Locate the cell with the specified text and output its (x, y) center coordinate. 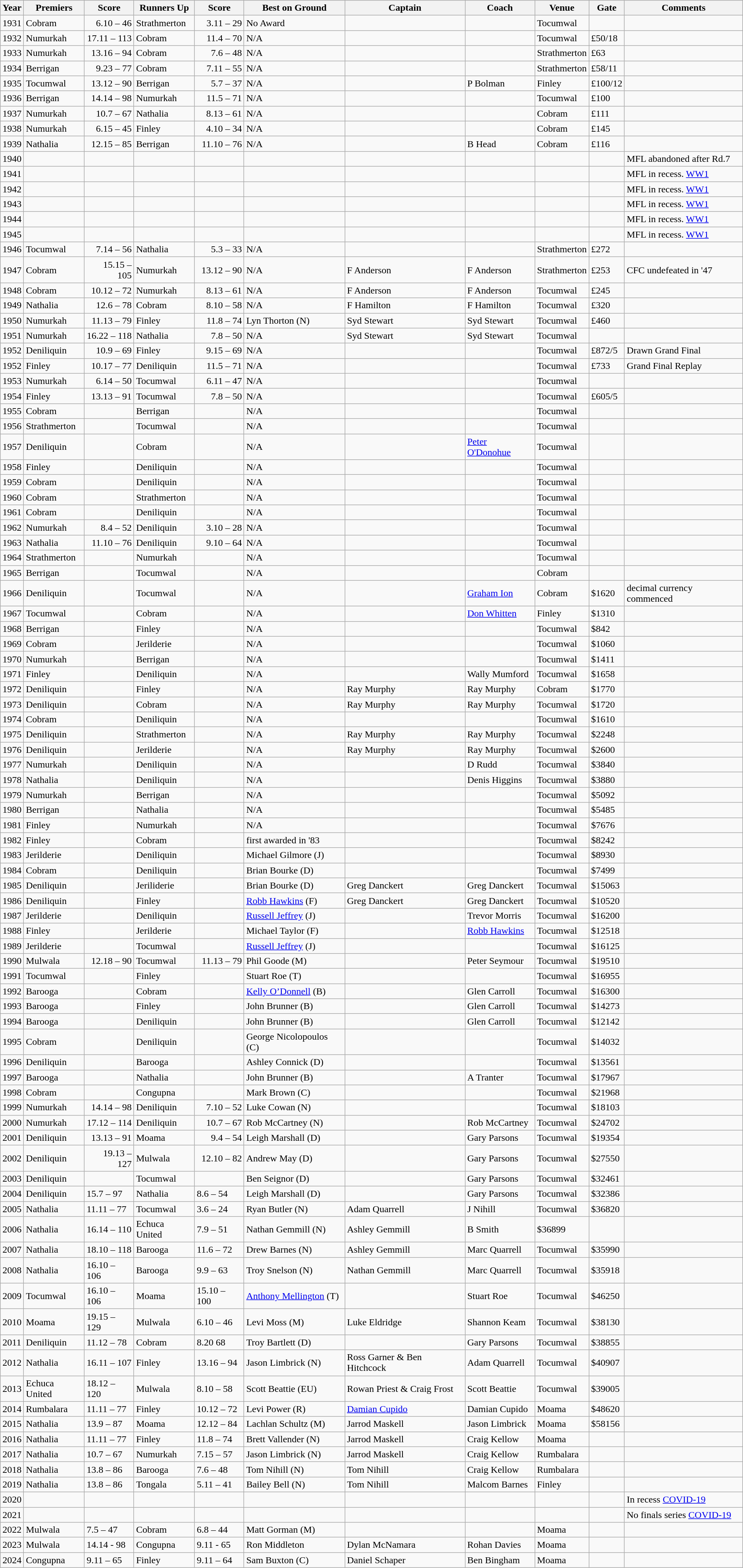
1975 (12, 735)
1961 (12, 512)
In recess COVID-19 (683, 1499)
£100 (607, 98)
$40907 (607, 1363)
1971 (12, 674)
7.10 – 52 (219, 1107)
1946 (12, 249)
Ben Bingham (500, 1560)
$18103 (607, 1107)
1951 (12, 336)
12.10 – 82 (219, 1158)
1963 (12, 543)
Best on Ground (295, 8)
Bailey Bell (N) (295, 1484)
1979 (12, 795)
Michael Taylor (F) (295, 931)
17.11 – 113 (110, 38)
1983 (12, 855)
Ashley Connick (D) (295, 1062)
Matt Gorman (M) (295, 1530)
1972 (12, 689)
2005 (12, 1209)
1986 (12, 900)
$7499 (607, 870)
7.15 – 57 (219, 1454)
1991 (12, 976)
$46250 (607, 1296)
1956 (12, 426)
$14273 (607, 1006)
11.6 – 72 (219, 1250)
$1658 (607, 674)
1950 (12, 321)
first awarded in '83 (295, 840)
Luke Eldridge (405, 1322)
1987 (12, 915)
$48620 (607, 1409)
1988 (12, 931)
$39005 (607, 1388)
£272 (607, 249)
8.4 – 52 (110, 528)
9.11 – 64 (219, 1560)
1945 (12, 234)
Dylan McNamara (405, 1545)
B Head (500, 144)
14.14 - 98 (110, 1545)
Denis Higgins (500, 780)
£253 (607, 270)
Lyn Thorton (N) (295, 321)
£100/12 (607, 83)
Ron Middleton (295, 1545)
1999 (12, 1107)
B Smith (500, 1230)
12.12 – 84 (219, 1424)
19.13 – 127 (110, 1158)
$8930 (607, 855)
Malcom Barnes (500, 1484)
$36820 (607, 1209)
2024 (12, 1560)
2019 (12, 1484)
3.6 – 24 (219, 1209)
£872/5 (607, 351)
Brett Vallender (N) (295, 1439)
$7676 (607, 825)
P Bolman (500, 83)
1947 (12, 270)
1959 (12, 482)
15.10 – 100 (219, 1296)
2011 (12, 1342)
5.3 – 33 (219, 249)
2007 (12, 1250)
Jeriliderie (164, 885)
$14032 (607, 1042)
$2248 (607, 735)
11.4 – 70 (219, 38)
1936 (12, 98)
1993 (12, 1006)
£145 (607, 129)
Scott Beattie (EU) (295, 1388)
£63 (607, 53)
Year (12, 8)
1940 (12, 159)
£58/11 (607, 68)
$58156 (607, 1424)
2000 (12, 1123)
9.11 - 65 (219, 1545)
Ben Seignor (D) (295, 1178)
Gate (607, 8)
$16200 (607, 915)
1965 (12, 573)
$19354 (607, 1138)
15.7 – 97 (110, 1194)
12.15 – 85 (110, 144)
1978 (12, 780)
£320 (607, 305)
1985 (12, 885)
1931 (12, 23)
$1770 (607, 689)
Wally Mumford (500, 674)
Luke Cowan (N) (295, 1107)
1998 (12, 1092)
1964 (12, 558)
1997 (12, 1077)
6.8 – 44 (219, 1530)
7.9 – 51 (219, 1230)
1982 (12, 840)
2004 (12, 1194)
£116 (607, 144)
£460 (607, 321)
1939 (12, 144)
18.12 – 120 (110, 1388)
10.9 – 69 (110, 351)
1954 (12, 396)
1984 (12, 870)
2020 (12, 1499)
12.18 – 90 (110, 961)
$3840 (607, 765)
£111 (607, 113)
7.5 – 47 (110, 1530)
2017 (12, 1454)
1994 (12, 1021)
1937 (12, 113)
Drawn Grand Final (683, 351)
£605/5 (607, 396)
4.10 – 34 (219, 129)
1938 (12, 129)
Comments (683, 8)
1980 (12, 810)
Levi Power (R) (295, 1409)
Andrew May (D) (295, 1158)
2014 (12, 1409)
A Tranter (500, 1077)
18.10 – 118 (110, 1250)
$8242 (607, 840)
$1720 (607, 704)
$38130 (607, 1322)
Ryan Butler (N) (295, 1209)
Robb Hawkins (500, 931)
2018 (12, 1469)
1967 (12, 614)
Troy Bartlett (D) (295, 1342)
1955 (12, 411)
1962 (12, 528)
Jason Limbrick (500, 1424)
Stuart Roe (500, 1296)
8.20 68 (219, 1342)
$16955 (607, 976)
Robb Hawkins (F) (295, 900)
Grand Final Replay (683, 366)
Michael Gilmore (J) (295, 855)
1932 (12, 38)
3.10 – 28 (219, 528)
1969 (12, 644)
3.11 – 29 (219, 23)
9.23 – 77 (110, 68)
19.15 – 129 (110, 1322)
Troy Snelson (N) (295, 1270)
9.9 – 63 (219, 1270)
16.22 – 118 (110, 336)
$5092 (607, 795)
$15063 (607, 885)
$35918 (607, 1270)
1941 (12, 174)
7.14 – 56 (110, 249)
2022 (12, 1530)
7.11 – 55 (219, 68)
$16125 (607, 946)
$1310 (607, 614)
Tom Nihill (N) (295, 1469)
$13561 (607, 1062)
2003 (12, 1178)
Lachlan Schultz (M) (295, 1424)
1934 (12, 68)
Rob McCartney (N) (295, 1123)
Captain (405, 8)
Peter O'Donohue (500, 447)
$32386 (607, 1194)
1943 (12, 204)
Anthony Mellington (T) (295, 1296)
MFL abandoned after Rd.7 (683, 159)
5.11 – 41 (219, 1484)
$5485 (607, 810)
1981 (12, 825)
J Nihill (500, 1209)
12.6 – 78 (110, 305)
$842 (607, 629)
9.4 – 54 (219, 1138)
$27550 (607, 1158)
6.11 – 47 (219, 381)
6.14 – 50 (110, 381)
Rob McCartney (500, 1123)
1949 (12, 305)
$12142 (607, 1021)
1996 (12, 1062)
$2600 (607, 750)
George Nicolopoulos (C) (295, 1042)
15.15 – 105 (110, 270)
11.12 – 78 (110, 1342)
1968 (12, 629)
1990 (12, 961)
1957 (12, 447)
£245 (607, 290)
Mark Brown (C) (295, 1092)
Daniel Schaper (405, 1560)
17.12 – 114 (110, 1123)
2001 (12, 1138)
$1610 (607, 720)
9.15 – 69 (219, 351)
1958 (12, 467)
$1620 (607, 593)
£733 (607, 366)
Scott Beattie (500, 1388)
$3880 (607, 780)
2006 (12, 1230)
13.9 – 87 (110, 1424)
2016 (12, 1439)
2012 (12, 1363)
2008 (12, 1270)
1960 (12, 497)
9.10 – 64 (219, 543)
6.15 – 45 (110, 129)
Kelly O’Donnell (B) (295, 991)
$24702 (607, 1123)
1989 (12, 946)
Rowan Priest & Craig Frost (405, 1388)
8.6 – 54 (219, 1194)
1977 (12, 765)
Nathan Gemmill (N) (295, 1230)
$1060 (607, 644)
2002 (12, 1158)
16.14 – 110 (110, 1230)
Tongala (164, 1484)
1973 (12, 704)
10.17 – 77 (110, 366)
£50/18 (607, 38)
Peter Seymour (500, 961)
No Award (295, 23)
9.11 – 65 (110, 1560)
CFC undefeated in '47 (683, 270)
1974 (12, 720)
Phil Goode (M) (295, 961)
$16300 (607, 991)
$32461 (607, 1178)
1995 (12, 1042)
2013 (12, 1388)
2021 (12, 1515)
Shannon Keam (500, 1322)
Rohan Davies (500, 1545)
1935 (12, 83)
decimal currency commenced (683, 593)
Trevor Morris (500, 915)
$1411 (607, 659)
$38855 (607, 1342)
Stuart Roe (T) (295, 976)
Levi Moss (M) (295, 1322)
1942 (12, 189)
Runners Up (164, 8)
Coach (500, 8)
Ross Garner & Ben Hitchcock (405, 1363)
16.11 – 107 (110, 1363)
$12518 (607, 931)
Nathan Gemmill (405, 1270)
$10520 (607, 900)
1953 (12, 381)
D Rudd (500, 765)
1948 (12, 290)
Graham Ion (500, 593)
$21968 (607, 1092)
$19510 (607, 961)
2010 (12, 1322)
1992 (12, 991)
Venue (562, 8)
1976 (12, 750)
Sam Buxton (C) (295, 1560)
1933 (12, 53)
Premiers (54, 8)
5.7 – 37 (219, 83)
2023 (12, 1545)
Don Whitten (500, 614)
1970 (12, 659)
$17967 (607, 1077)
1966 (12, 593)
$36899 (562, 1230)
$35990 (607, 1250)
No finals series COVID-19 (683, 1515)
2015 (12, 1424)
1944 (12, 219)
2009 (12, 1296)
Drew Barnes (N) (295, 1250)
